Detect which cell encompasses the target text, then output its [X, Y] center coordinate. 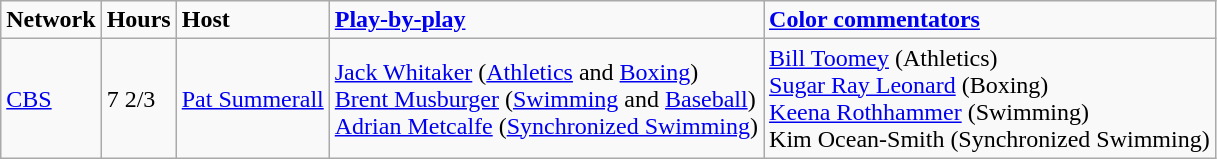
Hours [138, 20]
CBS [51, 98]
Network [51, 20]
Color commentators [990, 20]
7 2/3 [138, 98]
Bill Toomey (Athletics)Sugar Ray Leonard (Boxing)Keena Rothhammer (Swimming)Kim Ocean-Smith (Synchronized Swimming) [990, 98]
Host [252, 20]
Play-by-play [546, 20]
Jack Whitaker (Athletics and Boxing)Brent Musburger (Swimming and Baseball)Adrian Metcalfe (Synchronized Swimming) [546, 98]
Pat Summerall [252, 98]
